Search for the cell housing the specified text and yield its [X, Y] center coordinate. 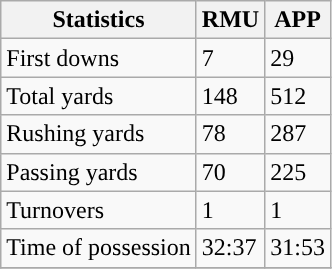
29 [298, 58]
Passing yards [99, 172]
31:53 [298, 248]
Time of possession [99, 248]
225 [298, 172]
78 [230, 134]
148 [230, 96]
32:37 [230, 248]
Statistics [99, 20]
7 [230, 58]
287 [298, 134]
Rushing yards [99, 134]
Turnovers [99, 210]
512 [298, 96]
RMU [230, 20]
Total yards [99, 96]
First downs [99, 58]
70 [230, 172]
APP [298, 20]
